Determine the (X, Y) coordinate at the center of the cell enclosing the given text.  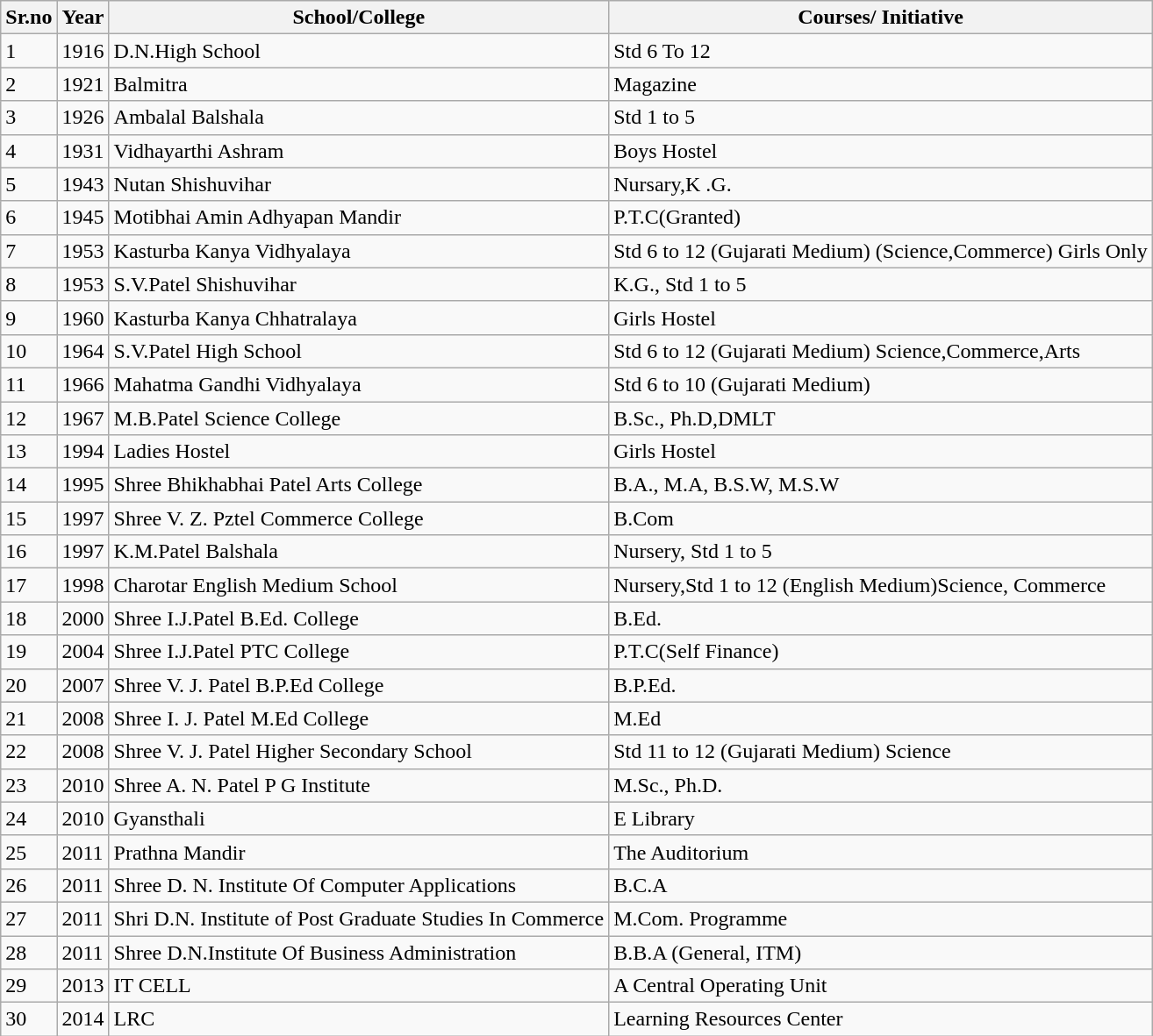
25 (29, 852)
Nursary,K .G. (881, 184)
18 (29, 618)
The Auditorium (881, 852)
Std 11 to 12 (Gujarati Medium) Science (881, 752)
17 (29, 585)
1 (29, 51)
Kasturba Kanya Chhatralaya (359, 318)
10 (29, 351)
26 (29, 885)
9 (29, 318)
Charotar English Medium School (359, 585)
28 (29, 952)
B.B.A (General, ITM) (881, 952)
Balmitra (359, 84)
1926 (82, 118)
School/College (359, 18)
11 (29, 384)
16 (29, 552)
2014 (82, 1019)
1921 (82, 84)
1945 (82, 218)
Shree V. J. Patel Higher Secondary School (359, 752)
S.V.Patel Shishuvihar (359, 284)
A Central Operating Unit (881, 986)
23 (29, 785)
Magazine (881, 84)
P.T.C(Granted) (881, 218)
Shree A. N. Patel P G Institute (359, 785)
1966 (82, 384)
K.G., Std 1 to 5 (881, 284)
S.V.Patel High School (359, 351)
Std 6 to 12 (Gujarati Medium) (Science,Commerce) Girls Only (881, 251)
2 (29, 84)
Gyansthali (359, 818)
Year (82, 18)
Ladies Hostel (359, 452)
Courses/ Initiative (881, 18)
2000 (82, 618)
Shree V. J. Patel B.P.Ed College (359, 685)
2004 (82, 652)
B.Sc., Ph.D,DMLT (881, 418)
Kasturba Kanya Vidhyalaya (359, 251)
K.M.Patel Balshala (359, 552)
M.Sc., Ph.D. (881, 785)
Ambalal Balshala (359, 118)
Shree I.J.Patel B.Ed. College (359, 618)
Shree D.N.Institute Of Business Administration (359, 952)
Motibhai Amin Adhyapan Mandir (359, 218)
Learning Resources Center (881, 1019)
1943 (82, 184)
1960 (82, 318)
30 (29, 1019)
E Library (881, 818)
M.Com. Programme (881, 918)
Std 6 to 12 (Gujarati Medium) Science,Commerce,Arts (881, 351)
1995 (82, 485)
Nutan Shishuvihar (359, 184)
21 (29, 718)
24 (29, 818)
Mahatma Gandhi Vidhyalaya (359, 384)
3 (29, 118)
Shree V. Z. Pztel Commerce College (359, 518)
Vidhayarthi Ashram (359, 151)
B.P.Ed. (881, 685)
Shree Bhikhabhai Patel Arts College (359, 485)
15 (29, 518)
B.Com (881, 518)
1998 (82, 585)
Std 1 to 5 (881, 118)
Sr.no (29, 18)
Shri D.N. Institute of Post Graduate Studies In Commerce (359, 918)
1931 (82, 151)
D.N.High School (359, 51)
B.A., M.A, B.S.W, M.S.W (881, 485)
M.Ed (881, 718)
P.T.C(Self Finance) (881, 652)
Shree D. N. Institute Of Computer Applications (359, 885)
27 (29, 918)
Shree I.J.Patel PTC College (359, 652)
Shree I. J. Patel M.Ed College (359, 718)
1916 (82, 51)
22 (29, 752)
8 (29, 284)
20 (29, 685)
29 (29, 986)
4 (29, 151)
19 (29, 652)
5 (29, 184)
Prathna Mandir (359, 852)
IT CELL (359, 986)
Nursery, Std 1 to 5 (881, 552)
Std 6 To 12 (881, 51)
12 (29, 418)
Boys Hostel (881, 151)
7 (29, 251)
Std 6 to 10 (Gujarati Medium) (881, 384)
B.C.A (881, 885)
2013 (82, 986)
M.B.Patel Science College (359, 418)
2007 (82, 685)
14 (29, 485)
13 (29, 452)
LRC (359, 1019)
Nursery,Std 1 to 12 (English Medium)Science, Commerce (881, 585)
6 (29, 218)
1964 (82, 351)
1967 (82, 418)
1994 (82, 452)
B.Ed. (881, 618)
